Scan for the cell matching the given text and deliver its (x, y) coordinate at center. 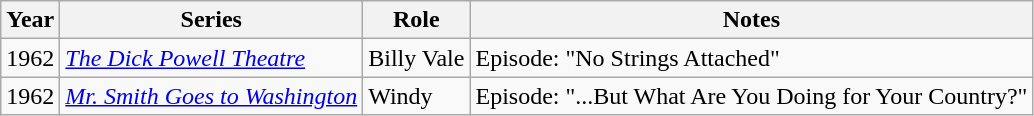
Mr. Smith Goes to Washington (212, 96)
Episode: "No Strings Attached" (752, 58)
Role (416, 20)
Episode: "...But What Are You Doing for Your Country?" (752, 96)
Notes (752, 20)
Year (30, 20)
The Dick Powell Theatre (212, 58)
Billy Vale (416, 58)
Series (212, 20)
Windy (416, 96)
